Capture the cell that displays the provided text and extract its [x, y] central coordinate. 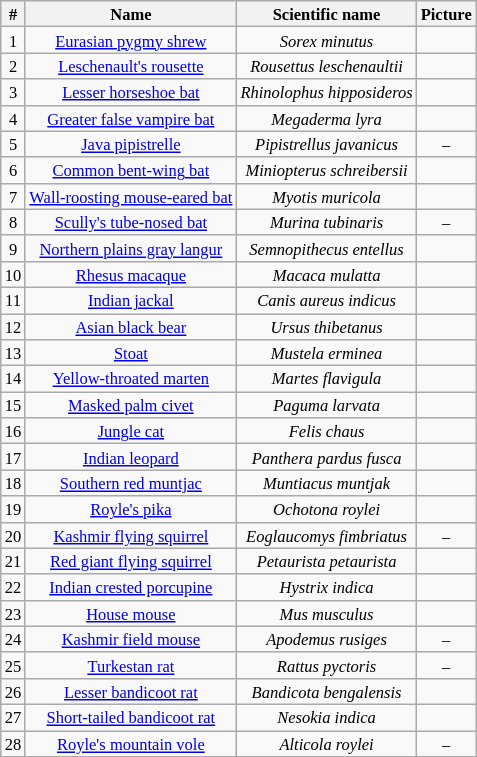
Muntiacus muntjak [326, 483]
Semnopithecus entellus [326, 248]
5 [14, 144]
22 [14, 587]
23 [14, 613]
Ochotona roylei [326, 509]
House mouse [130, 613]
20 [14, 535]
Indian crested porcupine [130, 587]
Stoat [130, 353]
10 [14, 274]
14 [14, 379]
Indian leopard [130, 457]
Eurasian pygmy shrew [130, 40]
Kashmir flying squirrel [130, 535]
Royle's mountain vole [130, 743]
Leschenault's rousette [130, 66]
Pipistrellus javanicus [326, 144]
1 [14, 40]
Megaderma lyra [326, 118]
26 [14, 691]
7 [14, 196]
Mustela erminea [326, 353]
Kashmir field mouse [130, 639]
Java pipistrelle [130, 144]
12 [14, 327]
Ursus thibetanus [326, 327]
Paguma larvata [326, 405]
11 [14, 300]
Royle's pika [130, 509]
Greater false vampire bat [130, 118]
3 [14, 92]
# [14, 14]
Myotis muricola [326, 196]
Scientific name [326, 14]
Mus musculus [326, 613]
Picture [446, 14]
Felis chaus [326, 431]
9 [14, 248]
Hystrix indica [326, 587]
Wall-roosting mouse-eared bat [130, 196]
Martes flavigula [326, 379]
Indian jackal [130, 300]
Short-tailed bandicoot rat [130, 717]
4 [14, 118]
Panthera pardus fusca [326, 457]
Apodemus rusiges [326, 639]
Canis aureus indicus [326, 300]
19 [14, 509]
Eoglaucomys fimbriatus [326, 535]
Common bent-wing bat [130, 170]
Scully's tube-nosed bat [130, 222]
Northern plains gray langur [130, 248]
Nesokia indica [326, 717]
Yellow-throated marten [130, 379]
21 [14, 561]
17 [14, 457]
Southern red muntjac [130, 483]
6 [14, 170]
Rousettus leschenaultii [326, 66]
Lesser bandicoot rat [130, 691]
Rhesus macaque [130, 274]
Murina tubinaris [326, 222]
18 [14, 483]
Sorex minutus [326, 40]
Lesser horseshoe bat [130, 92]
25 [14, 665]
Name [130, 14]
28 [14, 743]
Alticola roylei [326, 743]
Jungle cat [130, 431]
Asian black bear [130, 327]
Turkestan rat [130, 665]
2 [14, 66]
Red giant flying squirrel [130, 561]
Petaurista petaurista [326, 561]
8 [14, 222]
Miniopterus schreibersii [326, 170]
Rhinolophus hipposideros [326, 92]
24 [14, 639]
27 [14, 717]
Rattus pyctoris [326, 665]
15 [14, 405]
Bandicota bengalensis [326, 691]
Macaca mulatta [326, 274]
13 [14, 353]
16 [14, 431]
Masked palm civet [130, 405]
